Return (x, y) of the center of cell containing provided text 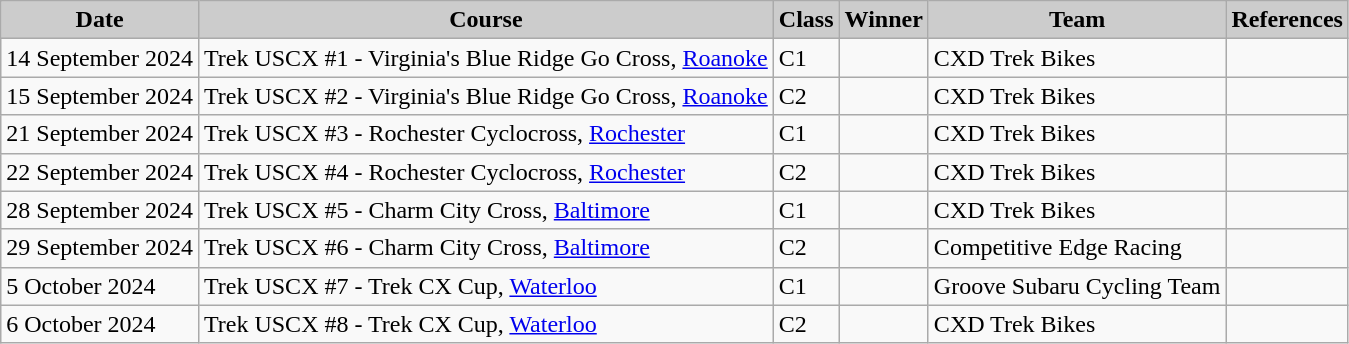
Course (486, 20)
Trek USCX #5 - Charm City Cross, Baltimore (486, 210)
28 September 2024 (100, 210)
Groove Subaru Cycling Team (1077, 286)
Trek USCX #7 - Trek CX Cup, Waterloo (486, 286)
6 October 2024 (100, 324)
Trek USCX #6 - Charm City Cross, Baltimore (486, 248)
15 September 2024 (100, 96)
Winner (884, 20)
29 September 2024 (100, 248)
Trek USCX #2 - Virginia's Blue Ridge Go Cross, Roanoke (486, 96)
14 September 2024 (100, 58)
References (1288, 20)
Trek USCX #4 - Rochester Cyclocross, Rochester (486, 172)
5 October 2024 (100, 286)
Team (1077, 20)
22 September 2024 (100, 172)
Trek USCX #8 - Trek CX Cup, Waterloo (486, 324)
21 September 2024 (100, 134)
Trek USCX #3 - Rochester Cyclocross, Rochester (486, 134)
Competitive Edge Racing (1077, 248)
Trek USCX #1 - Virginia's Blue Ridge Go Cross, Roanoke (486, 58)
Class (806, 20)
Date (100, 20)
